Determine the (x, y) coordinate at the center of the cell enclosing the given text.  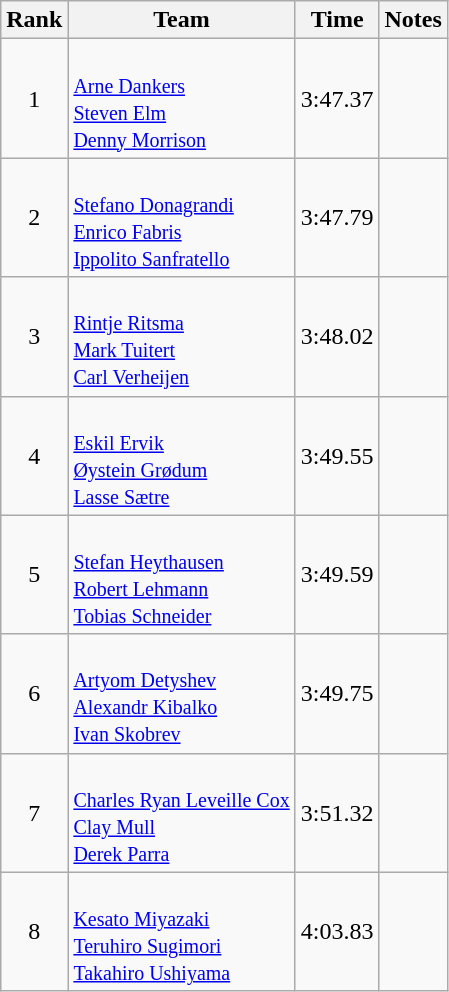
Team (182, 20)
Arne DankersSteven ElmDenny Morrison (182, 98)
Rank (34, 20)
3:47.79 (337, 218)
Artyom DetyshevAlexandr KibalkoIvan Skobrev (182, 694)
3:49.75 (337, 694)
Charles Ryan Leveille CoxClay Mull Derek Parra (182, 812)
Stefan HeythausenRobert LehmannTobias Schneider (182, 574)
3:48.02 (337, 336)
Stefano DonagrandiEnrico FabrisIppolito Sanfratello (182, 218)
6 (34, 694)
3:49.59 (337, 574)
Notes (413, 20)
3 (34, 336)
8 (34, 932)
Time (337, 20)
4:03.83 (337, 932)
4 (34, 456)
3:51.32 (337, 812)
1 (34, 98)
3:47.37 (337, 98)
3:49.55 (337, 456)
Eskil ErvikØystein GrødumLasse Sætre (182, 456)
Rintje RitsmaMark TuitertCarl Verheijen (182, 336)
Kesato MiyazakiTeruhiro SugimoriTakahiro Ushiyama (182, 932)
5 (34, 574)
7 (34, 812)
2 (34, 218)
